Return [x, y] of the center of cell containing provided text 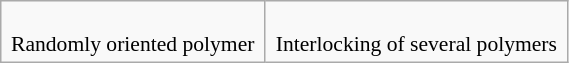
Randomly oriented polymer [133, 32]
Interlocking of several polymers [416, 32]
